Find where the given text appears and provide that cell's center as [X, Y] coordinate. 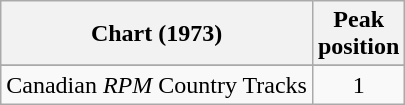
Canadian RPM Country Tracks [157, 85]
Chart (1973) [157, 34]
1 [358, 85]
Peakposition [358, 34]
